Pinpoint the cell where the given text exists, returning its [X, Y] midpoint coordinate. 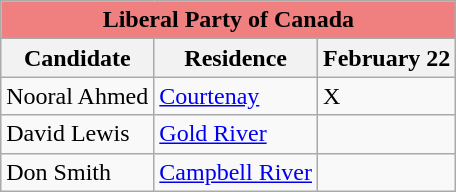
X [387, 96]
Liberal Party of Canada [228, 20]
Don Smith [78, 172]
February 22 [387, 58]
Nooral Ahmed [78, 96]
Residence [236, 58]
Courtenay [236, 96]
Campbell River [236, 172]
Candidate [78, 58]
Gold River [236, 134]
David Lewis [78, 134]
